Locate the cell with the specified text and output its (x, y) center coordinate. 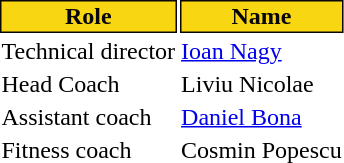
Liviu Nicolae (262, 84)
Head Coach (88, 84)
Daniel Bona (262, 117)
Role (88, 16)
Technical director (88, 51)
Name (262, 16)
Assistant coach (88, 117)
Ioan Nagy (262, 51)
